Capture the cell that displays the provided text and extract its [X, Y] central coordinate. 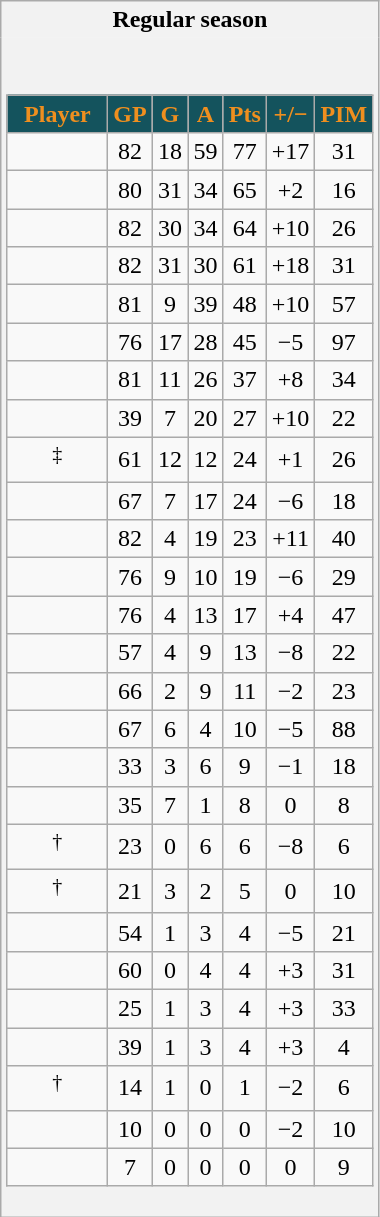
35 [130, 805]
29 [344, 577]
45 [244, 342]
GP [130, 114]
+1 [290, 460]
5 [244, 892]
54 [130, 932]
48 [244, 304]
25 [130, 1009]
80 [130, 190]
−1 [290, 767]
G [170, 114]
65 [244, 190]
60 [130, 970]
77 [244, 152]
16 [344, 190]
40 [344, 539]
‡ [58, 460]
+2 [290, 190]
27 [244, 418]
47 [344, 615]
PIM [344, 114]
+/− [290, 114]
Player [58, 114]
97 [344, 342]
+18 [290, 266]
Pts [244, 114]
59 [206, 152]
64 [244, 228]
66 [130, 691]
14 [130, 1088]
+4 [290, 615]
88 [344, 729]
37 [244, 380]
+8 [290, 380]
Regular season [190, 20]
+11 [290, 539]
+17 [290, 152]
28 [206, 342]
A [206, 114]
20 [206, 418]
